Output the [x, y] coordinate of the center of the cell containing the given text.  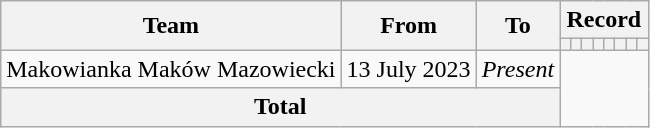
Team [171, 26]
13 July 2023 [408, 69]
Present [518, 69]
Record [604, 20]
From [408, 26]
To [518, 26]
Makowianka Maków Mazowiecki [171, 69]
Total [280, 107]
